Find where the given text appears and provide that cell's center as (x, y) coordinate. 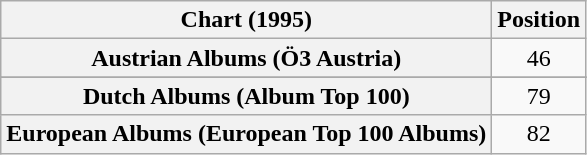
European Albums (European Top 100 Albums) (246, 134)
Position (539, 20)
Austrian Albums (Ö3 Austria) (246, 58)
46 (539, 58)
79 (539, 96)
Dutch Albums (Album Top 100) (246, 96)
Chart (1995) (246, 20)
82 (539, 134)
